Scan for the cell matching the given text and deliver its [X, Y] coordinate at center. 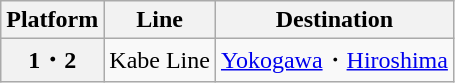
1・2 [52, 60]
Destination [334, 20]
Line [160, 20]
Yokogawa・Hiroshima [334, 60]
Kabe Line [160, 60]
Platform [52, 20]
